Search for the cell housing the specified text and yield its (X, Y) center coordinate. 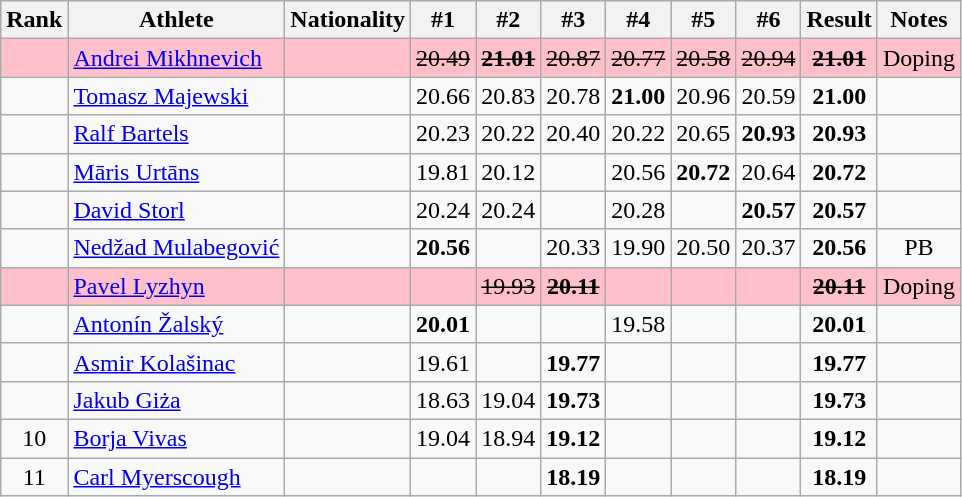
20.40 (574, 134)
18.94 (508, 438)
Rank (34, 20)
20.64 (768, 172)
19.58 (638, 324)
Ralf Bartels (176, 134)
20.59 (768, 96)
19.61 (444, 362)
Asmir Kolašinac (176, 362)
20.96 (704, 96)
20.66 (444, 96)
David Storl (176, 210)
Nedžad Mulabegović (176, 248)
20.28 (638, 210)
Nationality (348, 20)
Notes (918, 20)
19.93 (508, 286)
#4 (638, 20)
Māris Urtāns (176, 172)
10 (34, 438)
Carl Myerscough (176, 477)
Borja Vivas (176, 438)
Tomasz Majewski (176, 96)
20.37 (768, 248)
19.90 (638, 248)
#6 (768, 20)
20.78 (574, 96)
Antonín Žalský (176, 324)
20.12 (508, 172)
20.87 (574, 58)
20.58 (704, 58)
Jakub Giża (176, 400)
20.23 (444, 134)
Pavel Lyzhyn (176, 286)
Athlete (176, 20)
20.83 (508, 96)
18.63 (444, 400)
20.50 (704, 248)
PB (918, 248)
20.49 (444, 58)
Result (839, 20)
19.81 (444, 172)
#5 (704, 20)
20.94 (768, 58)
11 (34, 477)
20.33 (574, 248)
#1 (444, 20)
#3 (574, 20)
20.77 (638, 58)
20.65 (704, 134)
#2 (508, 20)
Andrei Mikhnevich (176, 58)
